Return [X, Y] of the center of cell containing provided text 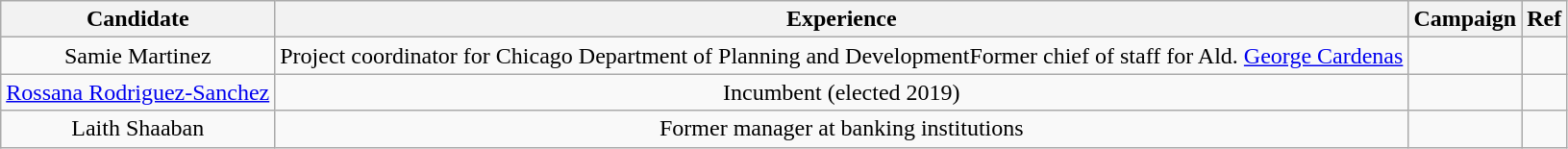
Former manager at banking institutions [842, 129]
Campaign [1465, 19]
Project coordinator for Chicago Department of Planning and DevelopmentFormer chief of staff for Ald. George Cardenas [842, 56]
Experience [842, 19]
Rossana Rodriguez-Sanchez [138, 92]
Incumbent (elected 2019) [842, 92]
Laith Shaaban [138, 129]
Samie Martinez [138, 56]
Candidate [138, 19]
Ref [1544, 19]
